Determine the [X, Y] coordinate at the center of the cell enclosing the given text.  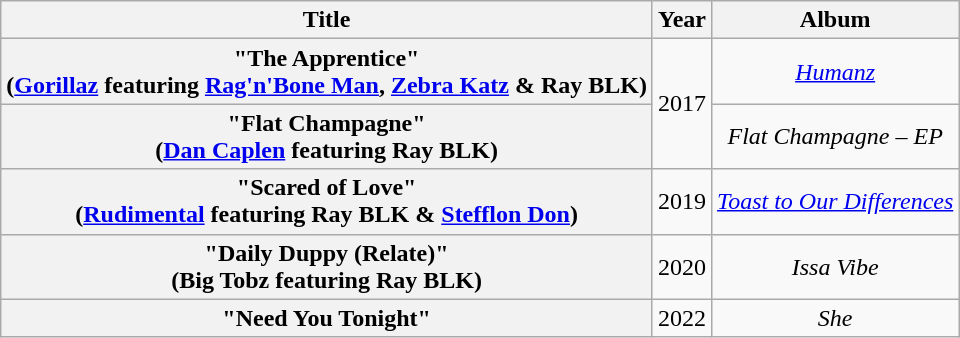
2017 [682, 104]
Toast to Our Differences [836, 202]
"Daily Duppy (Relate)"(Big Tobz featuring Ray BLK) [327, 266]
"The Apprentice"(Gorillaz featuring Rag'n'Bone Man, Zebra Katz & Ray BLK) [327, 72]
Issa Vibe [836, 266]
"Need You Tonight" [327, 318]
"Scared of Love"(Rudimental featuring Ray BLK & Stefflon Don) [327, 202]
2019 [682, 202]
Album [836, 20]
2020 [682, 266]
2022 [682, 318]
Humanz [836, 72]
Title [327, 20]
Year [682, 20]
She [836, 318]
Flat Champagne – EP [836, 136]
"Flat Champagne"(Dan Caplen featuring Ray BLK) [327, 136]
